Locate the cell with the specified text and output its [x, y] center coordinate. 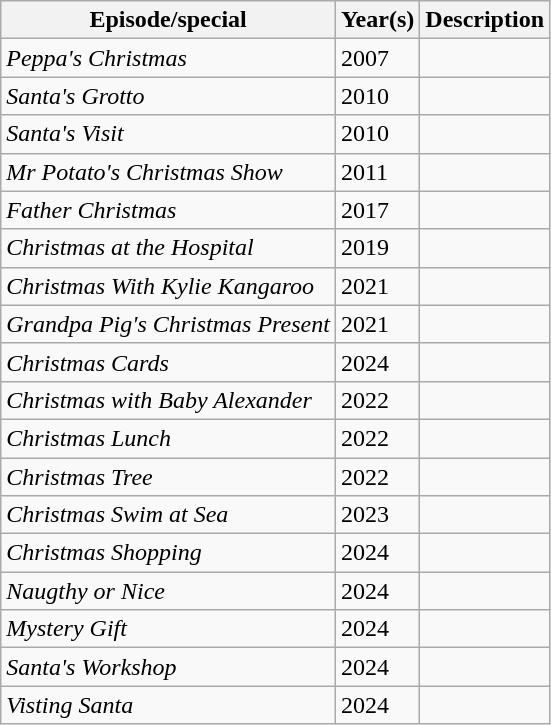
Christmas at the Hospital [168, 248]
Christmas Tree [168, 477]
Santa's Workshop [168, 667]
Description [485, 20]
Mr Potato's Christmas Show [168, 172]
Christmas Cards [168, 362]
2023 [377, 515]
Father Christmas [168, 210]
Santa's Visit [168, 134]
Mystery Gift [168, 629]
Santa's Grotto [168, 96]
Christmas Shopping [168, 553]
2019 [377, 248]
Christmas Lunch [168, 438]
Episode/special [168, 20]
Christmas Swim at Sea [168, 515]
Christmas with Baby Alexander [168, 400]
Visting Santa [168, 705]
Christmas With Kylie Kangaroo [168, 286]
2007 [377, 58]
Naugthy or Nice [168, 591]
Grandpa Pig's Christmas Present [168, 324]
Year(s) [377, 20]
2017 [377, 210]
Peppa's Christmas [168, 58]
2011 [377, 172]
